Determine the [X, Y] coordinate at the center of the cell enclosing the given text.  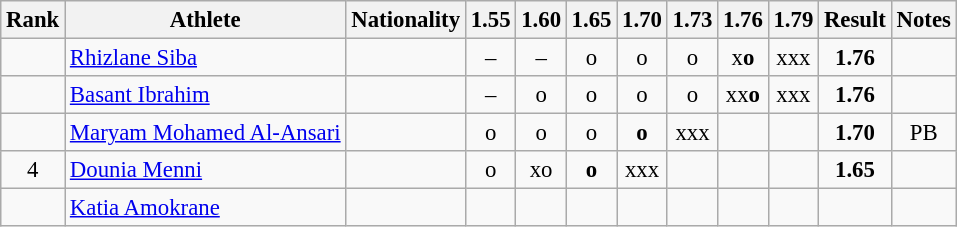
Maryam Mohamed Al-Ansari [206, 133]
xxo [743, 95]
1.79 [793, 20]
Rhizlane Siba [206, 58]
PB [924, 133]
Notes [924, 20]
Basant Ibrahim [206, 95]
4 [33, 170]
Dounia Menni [206, 170]
Athlete [206, 20]
1.55 [490, 20]
Katia Amokrane [206, 208]
1.60 [541, 20]
Nationality [406, 20]
Result [856, 20]
Rank [33, 20]
1.73 [692, 20]
